Detect which cell encompasses the target text, then output its [x, y] center coordinate. 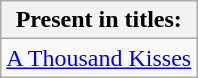
Present in titles: [99, 20]
A Thousand Kisses [99, 58]
